Provide the [X, Y] coordinate of the cell's center where the given text is located.  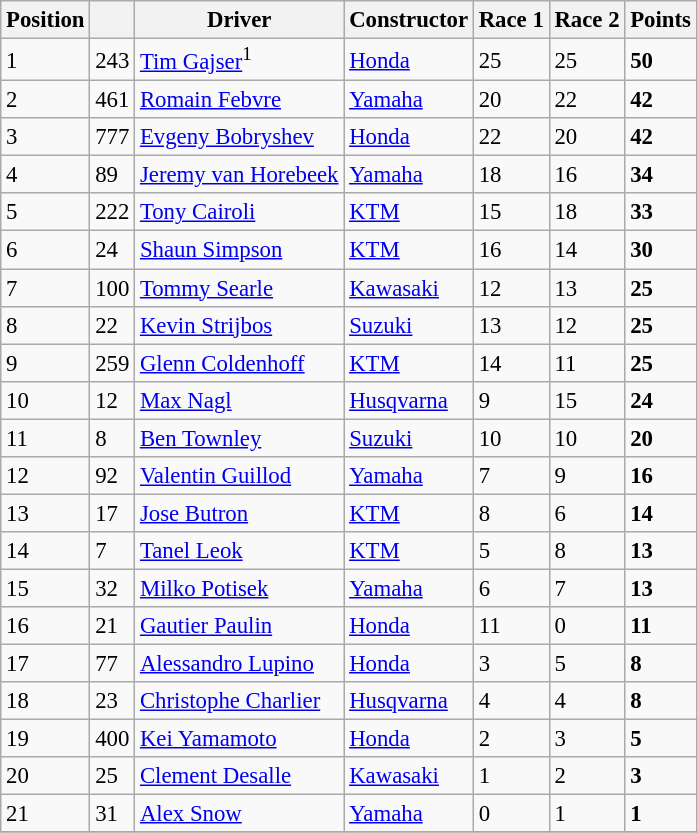
Tommy Searle [240, 288]
50 [660, 60]
Points [660, 20]
31 [112, 814]
32 [112, 588]
Kei Yamamoto [240, 739]
Shaun Simpson [240, 250]
100 [112, 288]
23 [112, 701]
461 [112, 100]
Race 1 [511, 20]
Valentin Guillod [240, 476]
Jeremy van Horebeek [240, 175]
19 [46, 739]
Tim Gajser1 [240, 60]
Evgeny Bobryshev [240, 137]
Driver [240, 20]
Max Nagl [240, 400]
Tony Cairoli [240, 213]
30 [660, 250]
Ben Townley [240, 438]
Position [46, 20]
89 [112, 175]
Jose Butron [240, 513]
243 [112, 60]
Constructor [409, 20]
Alessandro Lupino [240, 664]
222 [112, 213]
Christophe Charlier [240, 701]
Milko Potisek [240, 588]
33 [660, 213]
92 [112, 476]
Romain Febvre [240, 100]
777 [112, 137]
259 [112, 363]
Race 2 [587, 20]
77 [112, 664]
Gautier Paulin [240, 626]
Glenn Coldenhoff [240, 363]
Tanel Leok [240, 551]
Alex Snow [240, 814]
Kevin Strijbos [240, 325]
34 [660, 175]
Clement Desalle [240, 776]
400 [112, 739]
